For the text-containing cell, return its midpoint in (x, y) coordinate format. 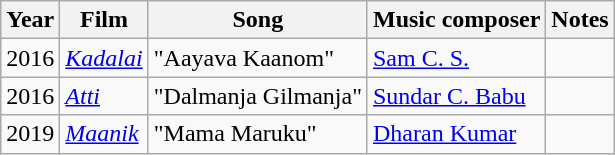
Maanik (104, 134)
Notes (580, 20)
Atti (104, 96)
Kadalai (104, 58)
Film (104, 20)
Music composer (456, 20)
Sundar C. Babu (456, 96)
Sam C. S. (456, 58)
Dharan Kumar (456, 134)
2019 (30, 134)
"Mama Maruku" (258, 134)
Song (258, 20)
Year (30, 20)
"Aayava Kaanom" (258, 58)
"Dalmanja Gilmanja" (258, 96)
